Detect which cell encompasses the target text, then output its (X, Y) center coordinate. 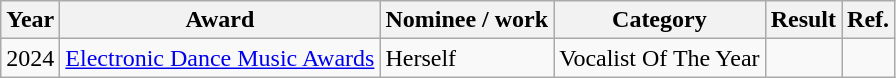
Result (803, 20)
Nominee / work (467, 20)
Award (220, 20)
Year (30, 20)
2024 (30, 58)
Electronic Dance Music Awards (220, 58)
Ref. (868, 20)
Category (660, 20)
Herself (467, 58)
Vocalist Of The Year (660, 58)
